Detect which cell encompasses the target text, then output its [X, Y] center coordinate. 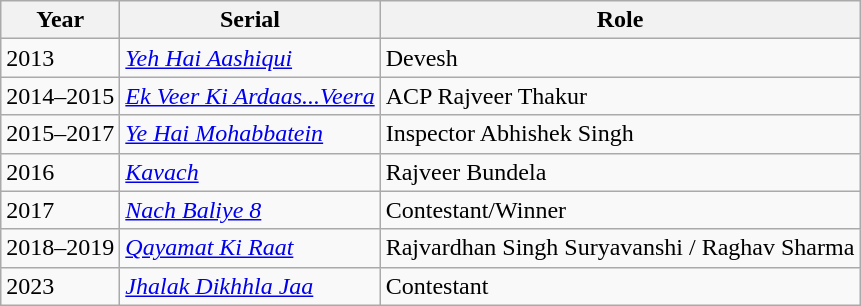
Ye Hai Mohabbatein [250, 134]
Nach Baliye 8 [250, 210]
Contestant/Winner [620, 210]
Rajveer Bundela [620, 172]
Serial [250, 20]
2017 [60, 210]
Ek Veer Ki Ardaas...Veera [250, 96]
Devesh [620, 58]
2014–2015 [60, 96]
2013 [60, 58]
2015–2017 [60, 134]
Inspector Abhishek Singh [620, 134]
Jhalak Dikhhla Jaa [250, 286]
ACP Rajveer Thakur [620, 96]
Role [620, 20]
Rajvardhan Singh Suryavanshi / Raghav Sharma [620, 248]
2018–2019 [60, 248]
Contestant [620, 286]
Kavach [250, 172]
2023 [60, 286]
Qayamat Ki Raat [250, 248]
Year [60, 20]
Yeh Hai Aashiqui [250, 58]
2016 [60, 172]
